From the cell containing the given text, extract its center point as (X, Y) coordinate. 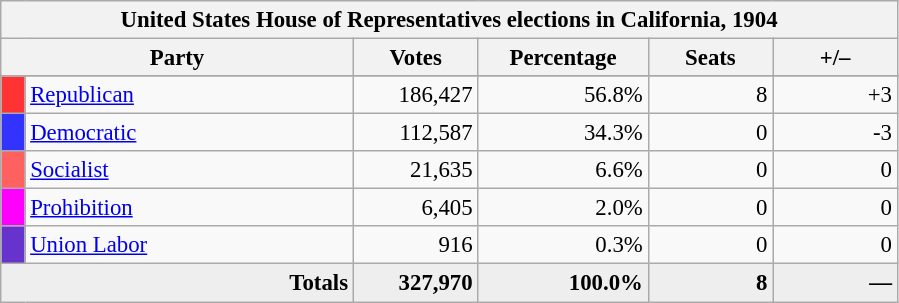
Republican (189, 95)
Socialist (189, 170)
United States House of Representatives elections in California, 1904 (450, 20)
Party (178, 58)
Votes (416, 58)
Democratic (189, 133)
56.8% (563, 95)
34.3% (563, 133)
-3 (836, 133)
112,587 (416, 133)
186,427 (416, 95)
Totals (178, 283)
916 (416, 245)
Union Labor (189, 245)
6,405 (416, 208)
21,635 (416, 170)
0.3% (563, 245)
Prohibition (189, 208)
+3 (836, 95)
Percentage (563, 58)
+/– (836, 58)
2.0% (563, 208)
6.6% (563, 170)
100.0% (563, 283)
327,970 (416, 283)
— (836, 283)
Seats (710, 58)
